Capture the cell that displays the provided text and extract its [X, Y] central coordinate. 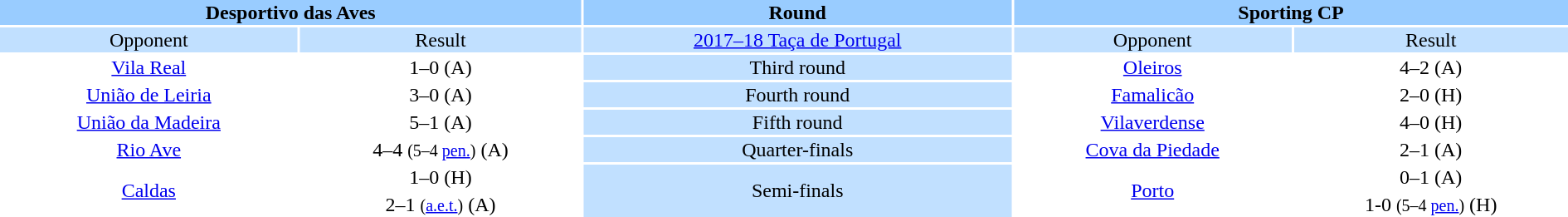
Vila Real [149, 67]
Desportivo das Aves [290, 12]
1–0 (H) [441, 177]
Third round [797, 67]
União de Leiria [149, 95]
União da Madeira [149, 122]
Vilaverdense [1152, 122]
Cova da Piedade [1152, 150]
4–2 (A) [1430, 67]
Fifth round [797, 122]
2–1 (A) [1430, 150]
1-0 (5–4 pen.) (H) [1430, 205]
Fourth round [797, 95]
3–0 (A) [441, 95]
Sporting CP [1291, 12]
1–0 (A) [441, 67]
2–0 (H) [1430, 95]
Famalicão [1152, 95]
Rio Ave [149, 150]
4–4 (5–4 pen.) (A) [441, 150]
Oleiros [1152, 67]
Round [797, 12]
Quarter-finals [797, 150]
4–0 (H) [1430, 122]
Semi-finals [797, 191]
0–1 (A) [1430, 177]
2017–18 Taça de Portugal [797, 40]
5–1 (A) [441, 122]
2–1 (a.e.t.) (A) [441, 205]
Porto [1152, 191]
Caldas [149, 191]
